Extract the [x, y] coordinate from the center of the cell holding the provided text.  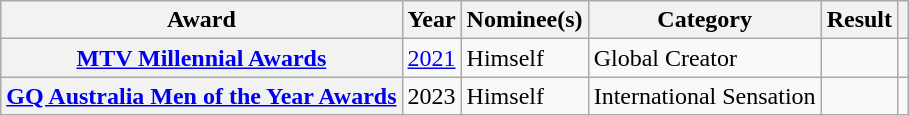
MTV Millennial Awards [202, 58]
Global Creator [704, 58]
Nominee(s) [524, 20]
Award [202, 20]
2023 [432, 96]
Result [859, 20]
GQ Australia Men of the Year Awards [202, 96]
2021 [432, 58]
Year [432, 20]
Category [704, 20]
International Sensation [704, 96]
